From the cell containing the given text, extract its center point as [x, y] coordinate. 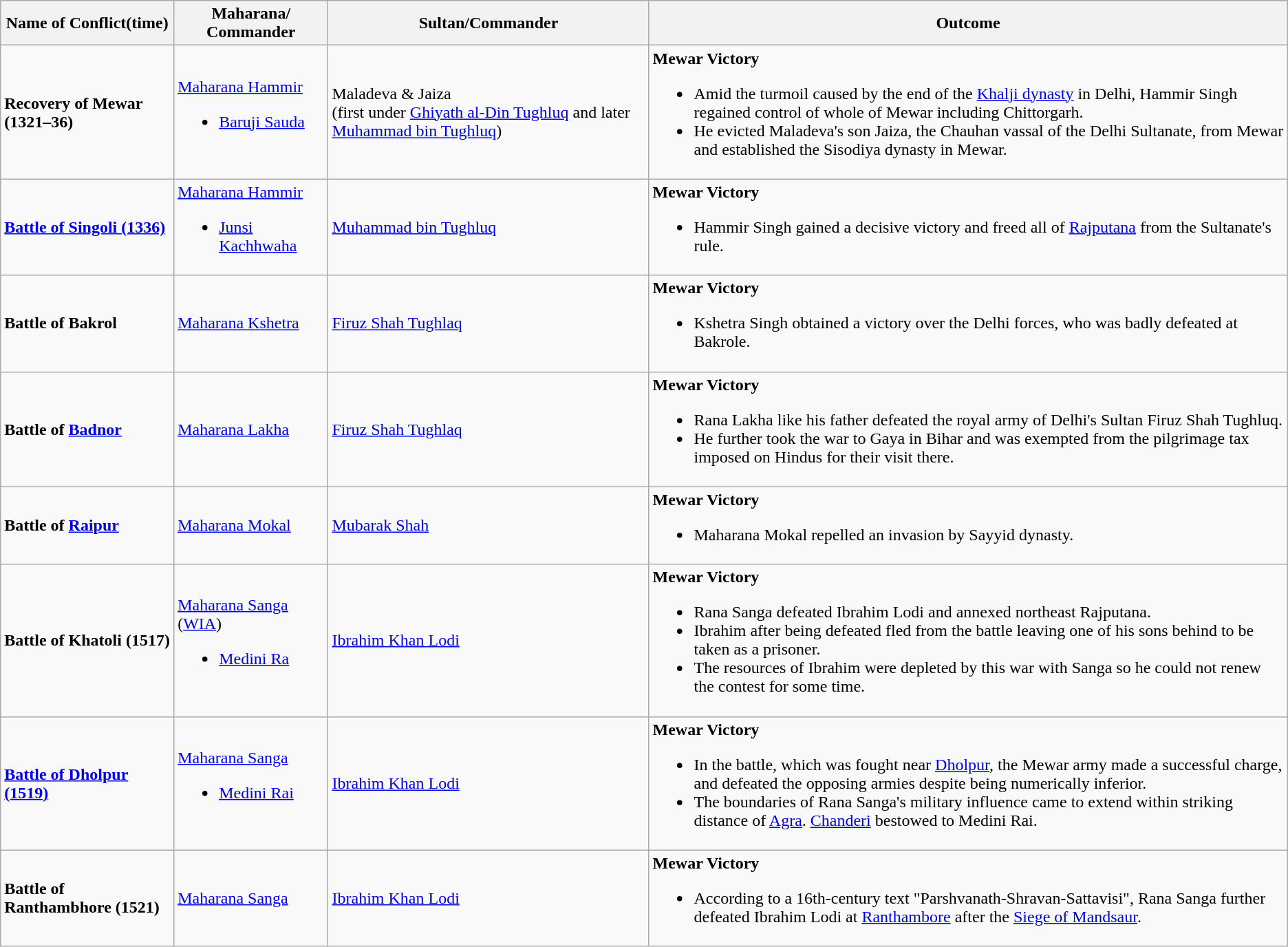
Mubarak Shah [489, 526]
Battle of Dholpur (1519) [87, 783]
Maharana HammirJunsi Kachhwaha [251, 227]
Battle of Ranthambhore (1521) [87, 898]
Battle of Singoli (1336) [87, 227]
Mewar VictoryKshetra Singh obtained a victory over the Delhi forces, who was badly defeated at Bakrole. [968, 323]
Maharana HammirBaruji Sauda [251, 112]
Maharana Kshetra [251, 323]
Outcome [968, 23]
Battle of Khatoli (1517) [87, 640]
Maharana Sanga [251, 898]
Sultan/Commander [489, 23]
Maharana Mokal [251, 526]
Maharana/ Commander [251, 23]
Battle of Badnor [87, 429]
Mewar VictoryHammir Singh gained a decisive victory and freed all of Rajputana from the Sultanate's rule. [968, 227]
Battle of Raipur [87, 526]
Battle of Bakrol [87, 323]
Recovery of Mewar (1321–36) [87, 112]
Muhammad bin Tughluq [489, 227]
Maharana Lakha [251, 429]
Maharana SangaMedini Rai [251, 783]
Name of Conflict(time) [87, 23]
Maharana Sanga(WIA)Medini Ra [251, 640]
Mewar VictoryMaharana Mokal repelled an invasion by Sayyid dynasty. [968, 526]
Maladeva & Jaiza(first under Ghiyath al-Din Tughluq and later Muhammad bin Tughluq) [489, 112]
